Extract the [X, Y] coordinate from the center of the cell holding the provided text.  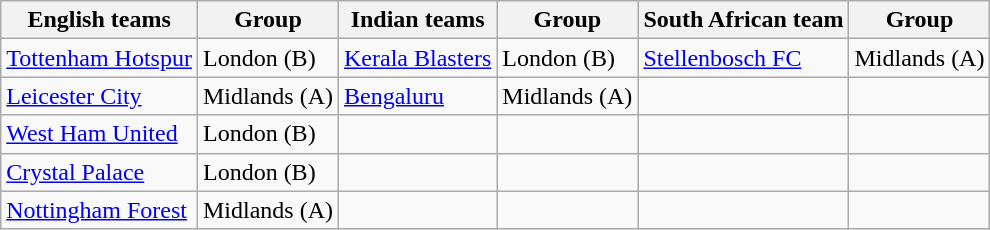
West Ham United [100, 134]
Crystal Palace [100, 172]
Tottenham Hotspur [100, 58]
Leicester City [100, 96]
Bengaluru [417, 96]
Nottingham Forest [100, 210]
South African team [744, 20]
Indian teams [417, 20]
Stellenbosch FC [744, 58]
English teams [100, 20]
Kerala Blasters [417, 58]
